Identify which cell holds the provided text, then report its (X, Y) central coordinate. 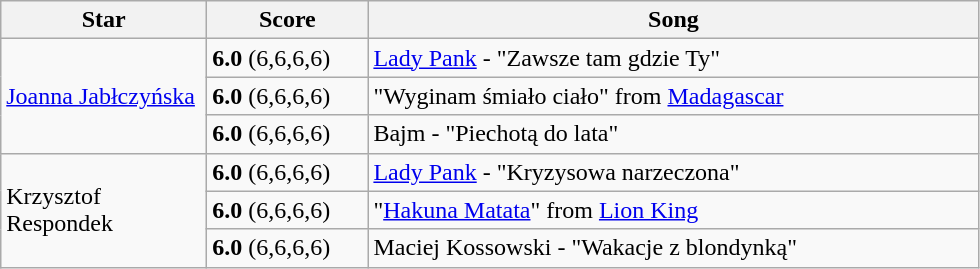
Joanna Jabłczyńska (104, 96)
Lady Pank - "Kryzysowa narzeczona" (674, 172)
Bajm - "Piechotą do lata" (674, 134)
"Wyginam śmiało ciało" from Madagascar (674, 96)
Lady Pank - "Zawsze tam gdzie Ty" (674, 58)
"Hakuna Matata" from Lion King (674, 210)
Star (104, 20)
Maciej Kossowski - "Wakacje z blondynką" (674, 248)
Krzysztof Respondek (104, 210)
Score (288, 20)
Song (674, 20)
